For the text-containing cell, return its midpoint in [x, y] coordinate format. 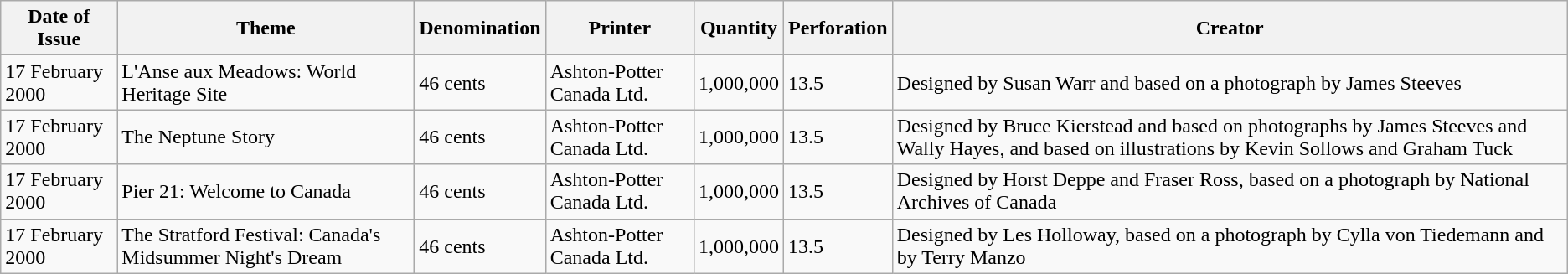
Denomination [480, 28]
Printer [620, 28]
Theme [266, 28]
The Stratford Festival: Canada's Midsummer Night's Dream [266, 246]
Designed by Les Holloway, based on a photograph by Cylla von Tiedemann and by Terry Manzo [1230, 246]
Pier 21: Welcome to Canada [266, 191]
Perforation [838, 28]
Designed by Susan Warr and based on a photograph by James Steeves [1230, 82]
Creator [1230, 28]
Designed by Bruce Kierstead and based on photographs by James Steeves and Wally Hayes, and based on illustrations by Kevin Sollows and Graham Tuck [1230, 137]
Quantity [739, 28]
L'Anse aux Meadows: World Heritage Site [266, 82]
The Neptune Story [266, 137]
Designed by Horst Deppe and Fraser Ross, based on a photograph by National Archives of Canada [1230, 191]
Date of Issue [59, 28]
